For the text-containing cell, return its midpoint in (x, y) coordinate format. 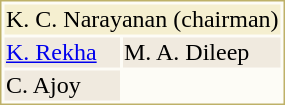
K. C. Narayanan (chairman) (142, 19)
C. Ajoy (62, 85)
M. A. Dileep (201, 53)
K. Rekha (62, 53)
